From the cell containing the given text, extract its center point as [X, Y] coordinate. 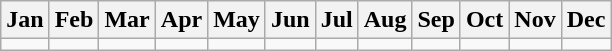
Mar [127, 20]
Jul [336, 20]
Dec [586, 20]
Aug [385, 20]
Jan [25, 20]
May [237, 20]
Nov [535, 20]
Sep [436, 20]
Feb [74, 20]
Apr [181, 20]
Oct [484, 20]
Jun [290, 20]
